Pinpoint the cell where the given text exists, returning its (x, y) midpoint coordinate. 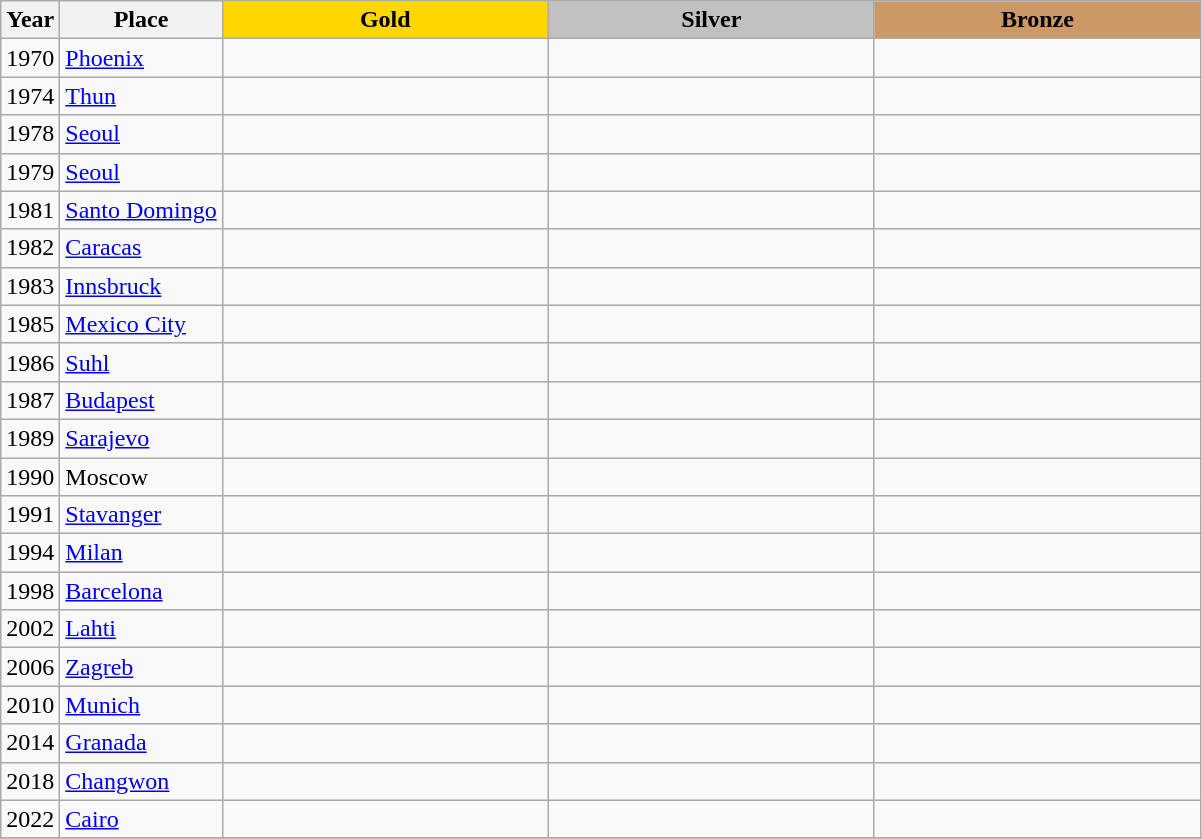
Milan (141, 553)
Phoenix (141, 58)
Budapest (141, 400)
Sarajevo (141, 438)
1991 (30, 515)
1990 (30, 477)
2022 (30, 819)
Thun (141, 96)
1998 (30, 591)
Cairo (141, 819)
Santo Domingo (141, 210)
1987 (30, 400)
1985 (30, 324)
Barcelona (141, 591)
Zagreb (141, 667)
1989 (30, 438)
2006 (30, 667)
Changwon (141, 781)
Gold (385, 20)
Silver (711, 20)
Stavanger (141, 515)
1970 (30, 58)
Moscow (141, 477)
Innsbruck (141, 286)
Granada (141, 743)
Suhl (141, 362)
Caracas (141, 248)
1983 (30, 286)
Bronze (1037, 20)
Munich (141, 705)
1979 (30, 172)
2002 (30, 629)
Lahti (141, 629)
1994 (30, 553)
1978 (30, 134)
1986 (30, 362)
Mexico City (141, 324)
1982 (30, 248)
1974 (30, 96)
2010 (30, 705)
2014 (30, 743)
1981 (30, 210)
2018 (30, 781)
Place (141, 20)
Year (30, 20)
